For the text-containing cell, return its midpoint in (x, y) coordinate format. 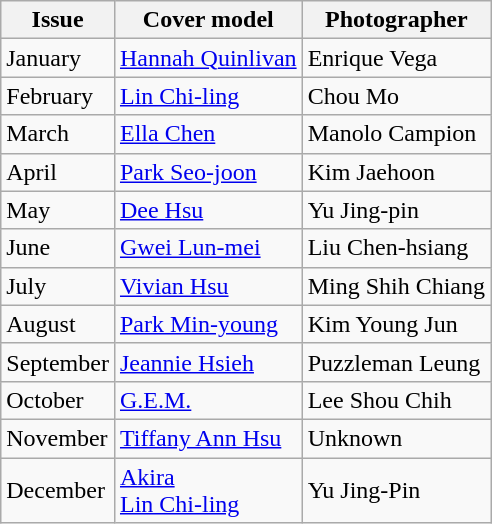
Jeannie Hsieh (208, 362)
Gwei Lun-mei (208, 248)
Enrique Vega (396, 58)
Issue (58, 20)
December (58, 490)
AkiraLin Chi-ling (208, 490)
Park Seo-joon (208, 172)
G.E.M. (208, 400)
September (58, 362)
Hannah Quinlivan (208, 58)
Lin Chi-ling (208, 96)
Puzzleman Leung (396, 362)
July (58, 286)
Kim Young Jun (396, 324)
April (58, 172)
Kim Jaehoon (396, 172)
Yu Jing-Pin (396, 490)
March (58, 134)
Dee Hsu (208, 210)
February (58, 96)
Lee Shou Chih (396, 400)
October (58, 400)
November (58, 438)
Vivian Hsu (208, 286)
Liu Chen-hsiang (396, 248)
Tiffany Ann Hsu (208, 438)
May (58, 210)
August (58, 324)
Park Min-young (208, 324)
Ming Shih Chiang (396, 286)
Photographer (396, 20)
Cover model (208, 20)
June (58, 248)
Ella Chen (208, 134)
Chou Mo (396, 96)
Yu Jing-pin (396, 210)
January (58, 58)
Unknown (396, 438)
Manolo Campion (396, 134)
